Scan for the cell matching the given text and deliver its (X, Y) coordinate at center. 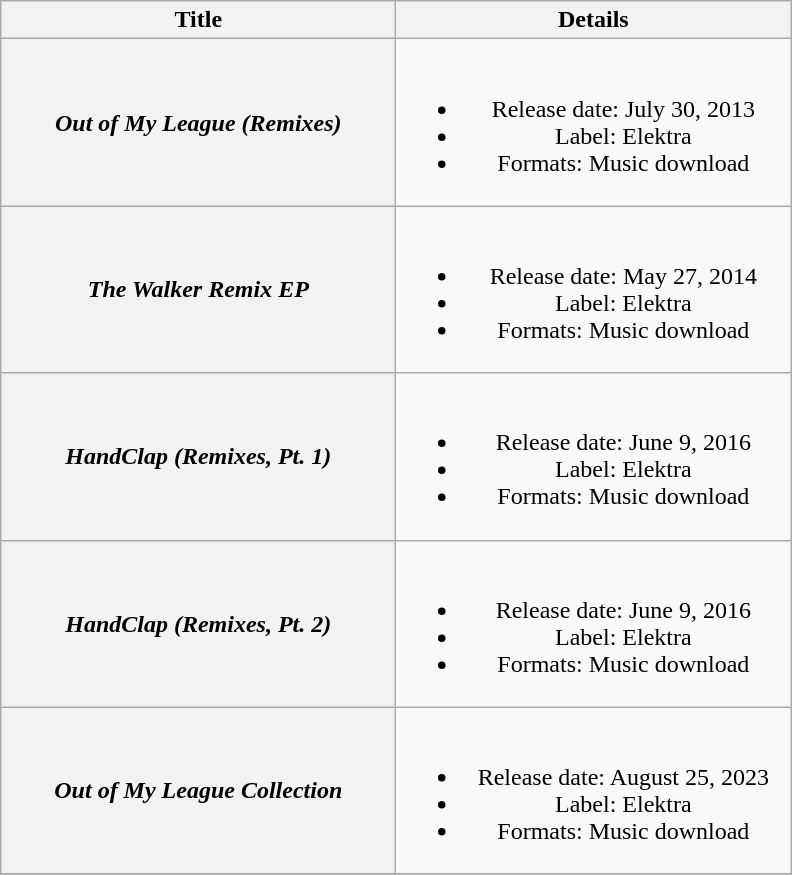
Out of My League Collection (198, 790)
Release date: May 27, 2014Label: ElektraFormats: Music download (594, 290)
Release date: August 25, 2023Label: ElektraFormats: Music download (594, 790)
The Walker Remix EP (198, 290)
Release date: July 30, 2013Label: ElektraFormats: Music download (594, 122)
HandClap (Remixes, Pt. 2) (198, 624)
Details (594, 20)
Out of My League (Remixes) (198, 122)
HandClap (Remixes, Pt. 1) (198, 456)
Title (198, 20)
